Return [X, Y] of the center of cell containing provided text 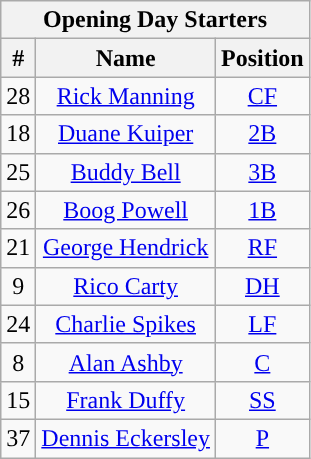
Charlie Spikes [126, 324]
37 [18, 438]
LF [262, 324]
Dennis Eckersley [126, 438]
18 [18, 134]
Frank Duffy [126, 400]
SS [262, 400]
Buddy Bell [126, 172]
C [262, 362]
28 [18, 96]
21 [18, 248]
9 [18, 286]
15 [18, 400]
26 [18, 210]
Alan Ashby [126, 362]
8 [18, 362]
P [262, 438]
1B [262, 210]
Duane Kuiper [126, 134]
3B [262, 172]
DH [262, 286]
Name [126, 58]
Rick Manning [126, 96]
24 [18, 324]
2B [262, 134]
# [18, 58]
25 [18, 172]
Position [262, 58]
Opening Day Starters [155, 20]
Rico Carty [126, 286]
George Hendrick [126, 248]
Boog Powell [126, 210]
CF [262, 96]
RF [262, 248]
